Detect which cell encompasses the target text, then output its [x, y] center coordinate. 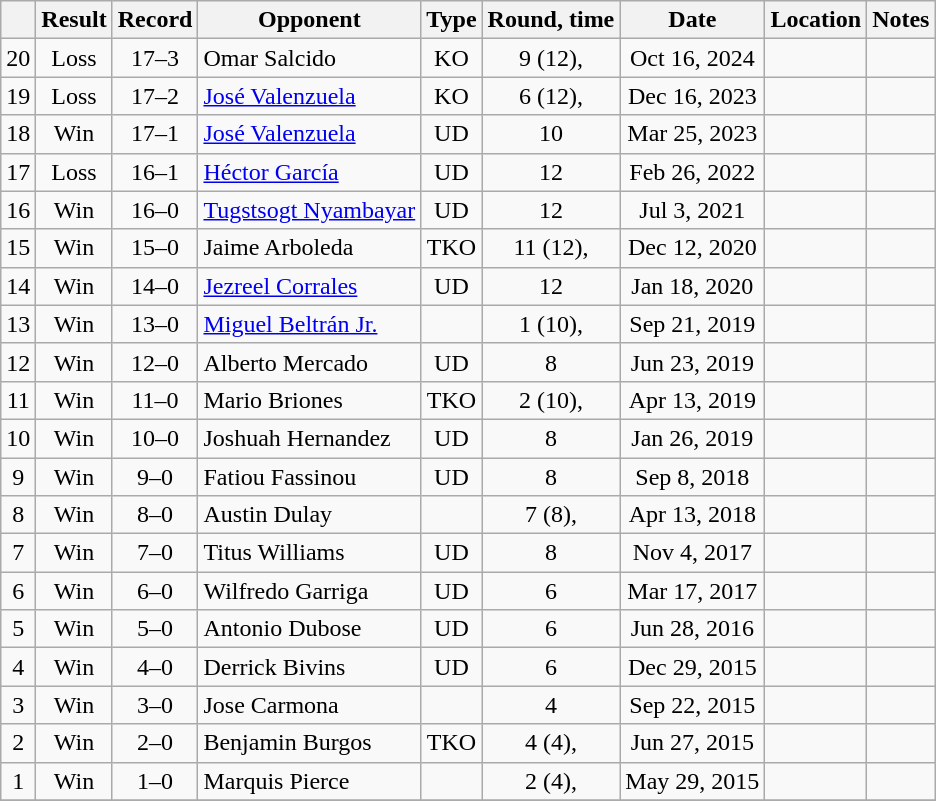
Derrick Bivins [310, 667]
Feb 26, 2022 [692, 172]
Apr 13, 2019 [692, 400]
Mar 25, 2023 [692, 134]
10–0 [155, 438]
4 (4), [551, 743]
Antonio Dubose [310, 629]
Jose Carmona [310, 705]
2 (4), [551, 781]
Marquis Pierce [310, 781]
1–0 [155, 781]
Jun 28, 2016 [692, 629]
16 [18, 210]
15–0 [155, 248]
Jun 23, 2019 [692, 362]
Apr 13, 2018 [692, 515]
Jaime Arboleda [310, 248]
Location [816, 20]
Héctor García [310, 172]
4–0 [155, 667]
Mario Briones [310, 400]
Titus Williams [310, 553]
Sep 8, 2018 [692, 477]
7–0 [155, 553]
Sep 21, 2019 [692, 324]
9–0 [155, 477]
Type [452, 20]
3 [18, 705]
2–0 [155, 743]
9 (12), [551, 58]
Austin Dulay [310, 515]
11 [18, 400]
Alberto Mercado [310, 362]
May 29, 2015 [692, 781]
Dec 29, 2015 [692, 667]
16–1 [155, 172]
17–2 [155, 96]
20 [18, 58]
17 [18, 172]
Fatiou Fassinou [310, 477]
15 [18, 248]
Dec 16, 2023 [692, 96]
13–0 [155, 324]
3–0 [155, 705]
Result [74, 20]
Tugstsogt Nyambayar [310, 210]
19 [18, 96]
6 (12), [551, 96]
Mar 17, 2017 [692, 591]
12–0 [155, 362]
Jezreel Corrales [310, 286]
1 [18, 781]
7 [18, 553]
Notes [901, 20]
Miguel Beltrán Jr. [310, 324]
Jul 3, 2021 [692, 210]
13 [18, 324]
Omar Salcido [310, 58]
1 (10), [551, 324]
Joshuah Hernandez [310, 438]
11 (12), [551, 248]
Dec 12, 2020 [692, 248]
14 [18, 286]
Oct 16, 2024 [692, 58]
Jan 18, 2020 [692, 286]
14–0 [155, 286]
9 [18, 477]
8–0 [155, 515]
5–0 [155, 629]
7 (8), [551, 515]
Jan 26, 2019 [692, 438]
18 [18, 134]
Record [155, 20]
17–1 [155, 134]
Sep 22, 2015 [692, 705]
11–0 [155, 400]
16–0 [155, 210]
Opponent [310, 20]
Jun 27, 2015 [692, 743]
2 (10), [551, 400]
Benjamin Burgos [310, 743]
5 [18, 629]
Nov 4, 2017 [692, 553]
Wilfredo Garriga [310, 591]
17–3 [155, 58]
2 [18, 743]
6–0 [155, 591]
Date [692, 20]
Round, time [551, 20]
